Identify which cell holds the provided text, then report its (X, Y) central coordinate. 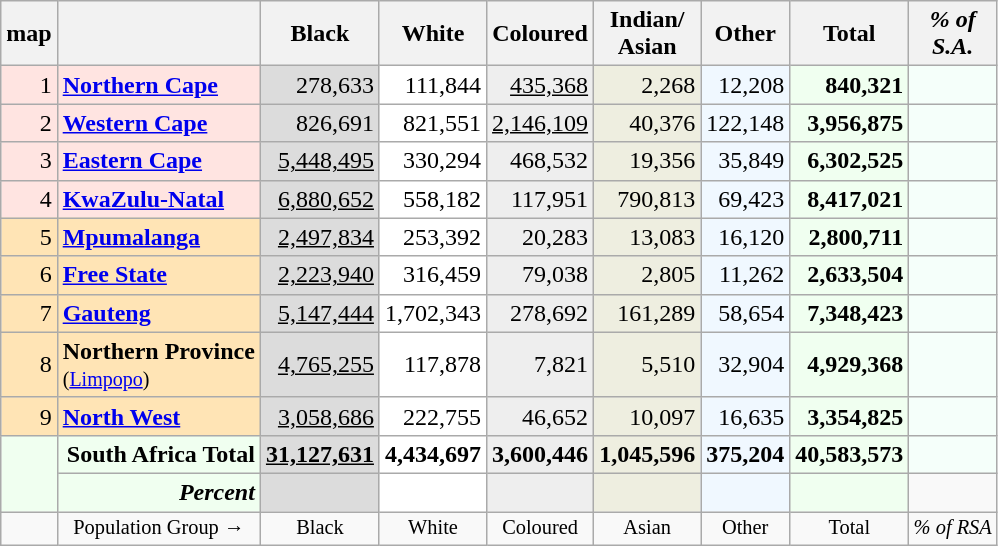
10,097 (648, 416)
2,497,834 (320, 237)
826,691 (320, 123)
Free State (158, 275)
Northern Province (Limpopo) (158, 364)
161,289 (648, 313)
278,633 (320, 85)
5,510 (648, 364)
2,633,504 (850, 275)
790,813 (648, 199)
58,654 (746, 313)
North West (158, 416)
Percent (158, 492)
3,956,875 (850, 123)
4,434,697 (432, 454)
Indian/Asian (648, 34)
13,083 (648, 237)
South Africa Total (158, 454)
6 (29, 275)
1,045,596 (648, 454)
20,283 (540, 237)
2,223,940 (320, 275)
1,702,343 (432, 313)
8,417,021 (850, 199)
16,635 (746, 416)
Western Cape (158, 123)
40,376 (648, 123)
69,423 (746, 199)
40,583,573 (850, 454)
35,849 (746, 161)
Mpumalanga (158, 237)
11,262 (746, 275)
3,600,446 (540, 454)
558,182 (432, 199)
9 (29, 416)
253,392 (432, 237)
6,880,652 (320, 199)
6,302,525 (850, 161)
Eastern Cape (158, 161)
79,038 (540, 275)
4,765,255 (320, 364)
5,147,444 (320, 313)
4,929,368 (850, 364)
222,755 (432, 416)
2 (29, 123)
3 (29, 161)
117,878 (432, 364)
7,348,423 (850, 313)
KwaZulu-Natal (158, 199)
3,354,825 (850, 416)
3,058,686 (320, 416)
435,368 (540, 85)
% of RSA (953, 529)
% of S.A. (953, 34)
122,148 (746, 123)
2,800,711 (850, 237)
31,127,631 (320, 454)
7 (29, 313)
821,551 (432, 123)
2,146,109 (540, 123)
330,294 (432, 161)
278,692 (540, 313)
316,459 (432, 275)
2,805 (648, 275)
16,120 (746, 237)
12,208 (746, 85)
map (29, 34)
46,652 (540, 416)
5,448,495 (320, 161)
Population Group → (158, 529)
5 (29, 237)
7,821 (540, 364)
2,268 (648, 85)
19,356 (648, 161)
840,321 (850, 85)
117,951 (540, 199)
Gauteng (158, 313)
4 (29, 199)
375,204 (746, 454)
468,532 (540, 161)
Asian (648, 529)
8 (29, 364)
111,844 (432, 85)
32,904 (746, 364)
1 (29, 85)
Northern Cape (158, 85)
